Scan for the cell matching the given text and deliver its (x, y) coordinate at center. 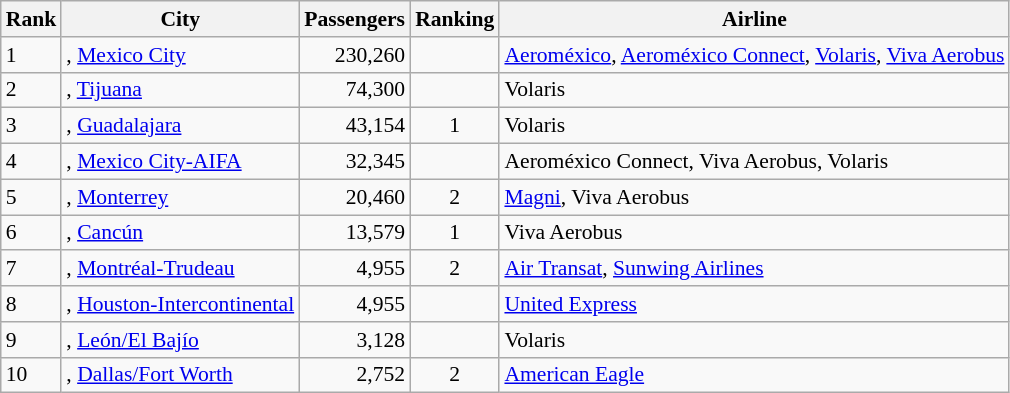
Ranking (454, 19)
7 (32, 269)
Aeroméxico Connect, Viva Aerobus, Volaris (754, 162)
, León/El Bajío (180, 340)
3 (32, 126)
4 (32, 162)
United Express (754, 304)
American Eagle (754, 375)
, Guadalajara (180, 126)
Air Transat, Sunwing Airlines (754, 269)
Passengers (354, 19)
5 (32, 197)
74,300 (354, 90)
Magni, Viva Aerobus (754, 197)
9 (32, 340)
, Mexico City (180, 55)
32,345 (354, 162)
Aeroméxico, Aeroméxico Connect, Volaris, Viva Aerobus (754, 55)
, Dallas/Fort Worth (180, 375)
, Montréal-Trudeau (180, 269)
, Cancún (180, 233)
, Tijuana (180, 90)
13,579 (354, 233)
, Mexico City-AIFA (180, 162)
230,260 (354, 55)
Airline (754, 19)
2,752 (354, 375)
10 (32, 375)
43,154 (354, 126)
8 (32, 304)
, Houston-Intercontinental (180, 304)
City (180, 19)
3,128 (354, 340)
20,460 (354, 197)
Rank (32, 19)
Viva Aerobus (754, 233)
6 (32, 233)
, Monterrey (180, 197)
